Detect which cell encompasses the target text, then output its [x, y] center coordinate. 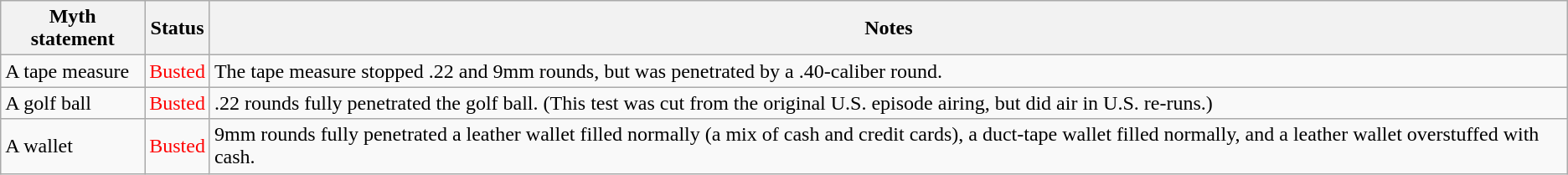
A tape measure [73, 71]
Status [178, 28]
A wallet [73, 146]
.22 rounds fully penetrated the golf ball. (This test was cut from the original U.S. episode airing, but did air in U.S. re-runs.) [888, 103]
Myth statement [73, 28]
Notes [888, 28]
A golf ball [73, 103]
The tape measure stopped .22 and 9mm rounds, but was penetrated by a .40-caliber round. [888, 71]
